Pinpoint the cell where the given text exists, returning its [X, Y] midpoint coordinate. 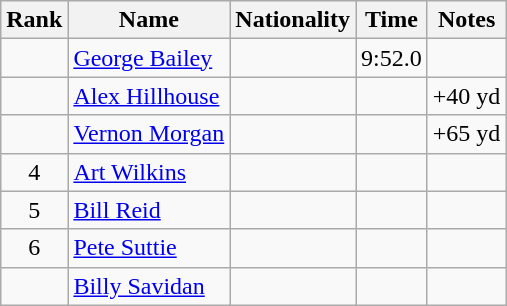
Billy Savidan [149, 286]
Bill Reid [149, 210]
Art Wilkins [149, 172]
5 [34, 210]
Vernon Morgan [149, 134]
George Bailey [149, 58]
9:52.0 [392, 58]
6 [34, 248]
Rank [34, 20]
Pete Suttie [149, 248]
4 [34, 172]
Nationality [293, 20]
+65 yd [466, 134]
Notes [466, 20]
Name [149, 20]
Alex Hillhouse [149, 96]
+40 yd [466, 96]
Time [392, 20]
